Search for the cell housing the specified text and yield its (x, y) center coordinate. 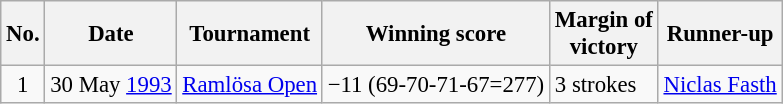
30 May 1993 (111, 85)
Ramlösa Open (250, 85)
Niclas Fasth (720, 85)
No. (23, 34)
1 (23, 85)
Date (111, 34)
Tournament (250, 34)
3 strokes (604, 85)
−11 (69-70-71-67=277) (436, 85)
Margin ofvictory (604, 34)
Runner-up (720, 34)
Winning score (436, 34)
